For the text-containing cell, return its midpoint in [X, Y] coordinate format. 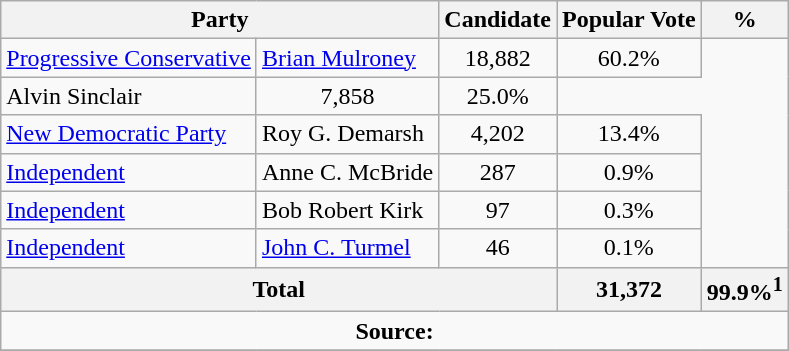
0.9% [630, 172]
New Democratic Party [129, 134]
Popular Vote [630, 20]
John C. Turmel [347, 248]
Party [220, 20]
99.9%1 [744, 290]
Progressive Conservative [129, 58]
Alvin Sinclair [129, 96]
0.3% [630, 210]
13.4% [630, 134]
287 [498, 172]
% [744, 20]
97 [498, 210]
60.2% [630, 58]
46 [498, 248]
4,202 [498, 134]
Total [279, 290]
0.1% [630, 248]
Bob Robert Kirk [347, 210]
Anne C. McBride [347, 172]
Candidate [498, 20]
Source: [395, 331]
31,372 [630, 290]
18,882 [498, 58]
25.0% [498, 96]
7,858 [347, 96]
Brian Mulroney [347, 58]
Roy G. Demarsh [347, 134]
